Provide the (x, y) coordinate of the cell's center where the given text is located.  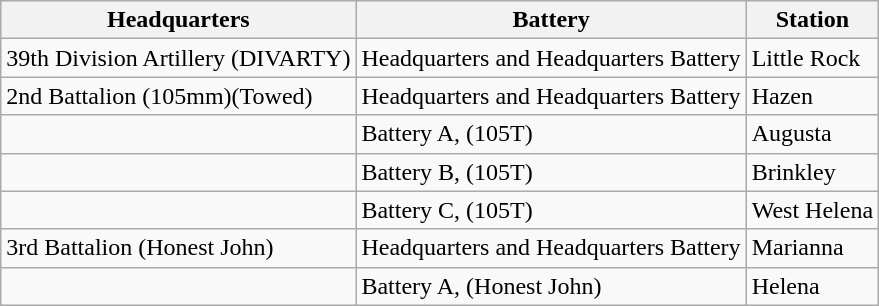
3rd Battalion (Honest John) (178, 248)
Augusta (812, 134)
Battery (551, 20)
Helena (812, 286)
Battery A, (105T) (551, 134)
Little Rock (812, 58)
Battery C, (105T) (551, 210)
Battery A, (Honest John) (551, 286)
Brinkley (812, 172)
2nd Battalion (105mm)(Towed) (178, 96)
West Helena (812, 210)
Headquarters (178, 20)
Hazen (812, 96)
39th Division Artillery (DIVARTY) (178, 58)
Battery B, (105T) (551, 172)
Station (812, 20)
Marianna (812, 248)
